Provide the (X, Y) coordinate of the cell's center where the given text is located.  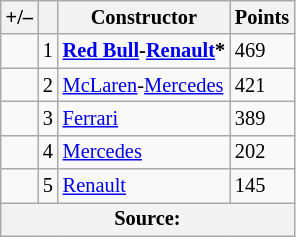
+/– (20, 17)
5 (48, 186)
Red Bull-Renault* (144, 51)
4 (48, 152)
1 (48, 51)
Renault (144, 186)
McLaren-Mercedes (144, 85)
2 (48, 85)
421 (262, 85)
469 (262, 51)
Mercedes (144, 152)
Constructor (144, 17)
389 (262, 118)
Ferrari (144, 118)
Source: (148, 219)
3 (48, 118)
145 (262, 186)
202 (262, 152)
Points (262, 17)
